From the cell containing the given text, extract its center point as [x, y] coordinate. 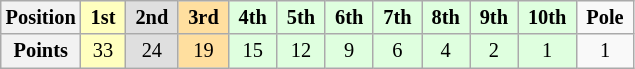
3rd [203, 17]
19 [203, 51]
24 [152, 51]
10th [547, 17]
Position [41, 17]
Points [41, 51]
2nd [152, 17]
4 [446, 51]
6th [349, 17]
2 [494, 51]
9th [494, 17]
5th [301, 17]
6 [397, 51]
Pole [604, 17]
9 [349, 51]
4th [253, 17]
12 [301, 51]
8th [446, 17]
33 [104, 51]
15 [253, 51]
7th [397, 17]
1st [104, 17]
